Search for the cell housing the specified text and yield its [X, Y] center coordinate. 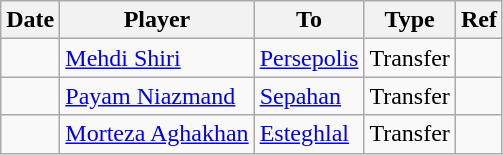
To [309, 20]
Esteghlal [309, 134]
Mehdi Shiri [157, 58]
Date [30, 20]
Sepahan [309, 96]
Payam Niazmand [157, 96]
Type [410, 20]
Player [157, 20]
Persepolis [309, 58]
Ref [478, 20]
Morteza Aghakhan [157, 134]
